Return [x, y] of the center of cell containing provided text 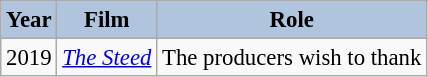
Film [107, 20]
The producers wish to thank [292, 58]
2019 [29, 58]
The Steed [107, 58]
Role [292, 20]
Year [29, 20]
